Identify which cell holds the provided text, then report its [x, y] central coordinate. 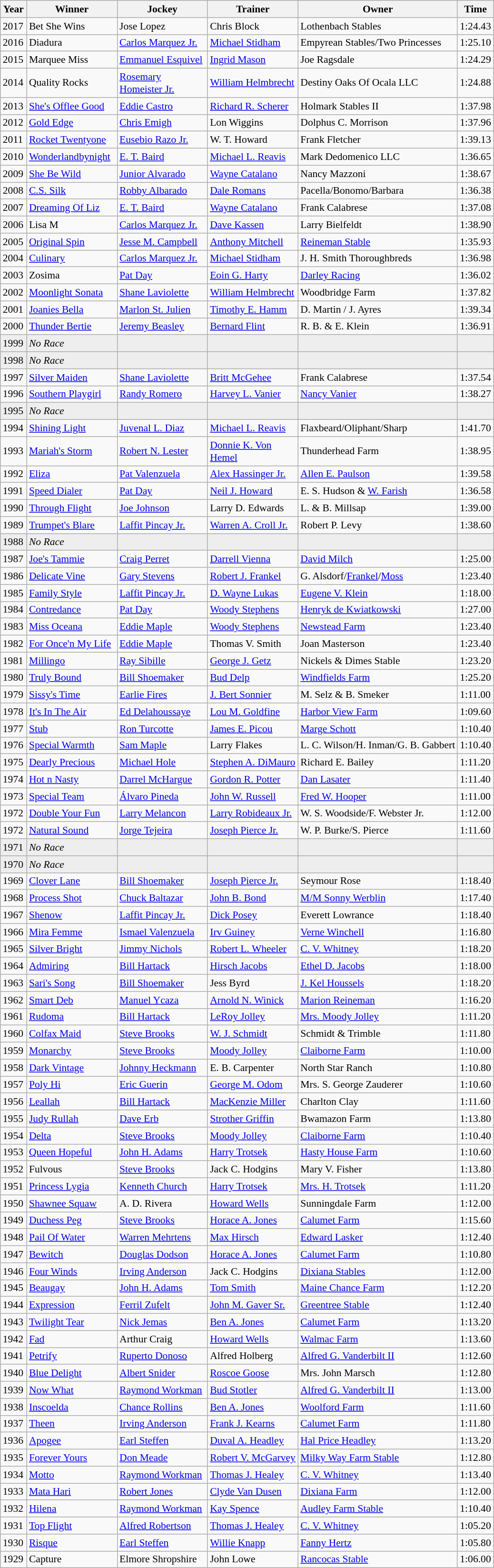
John W. Russell [253, 796]
Southern Playgirl [72, 394]
1933 [13, 1492]
1992 [13, 474]
Eugene V. Klein [378, 593]
Duchess Peg [72, 1221]
1999 [13, 344]
John Lowe [253, 1559]
Harbor View Farm [378, 712]
2007 [13, 208]
Blue Delight [72, 1373]
Apogee [72, 1441]
Sam Maple [162, 745]
Frank Fletcher [378, 140]
Marge Schott [378, 729]
2001 [13, 309]
1976 [13, 745]
Dark Vintage [72, 1068]
Hal Price Headley [378, 1441]
1954 [13, 1136]
J. Bert Sonnier [253, 695]
1945 [13, 1288]
Larry Bielfeldt [378, 225]
1940 [13, 1373]
Judy Rullah [72, 1119]
Dale Romans [253, 191]
2015 [13, 60]
She Be Wild [72, 174]
1969 [13, 881]
2011 [13, 140]
1:39.00 [475, 508]
Alex Hassinger Jr. [253, 474]
Princess Lygia [72, 1187]
Mrs. John Marsch [378, 1373]
Mark Dedomenico LLC [378, 157]
2010 [13, 157]
Craig Perret [162, 559]
M/M Sonny Werblin [378, 898]
1990 [13, 508]
Diadura [72, 43]
1953 [13, 1152]
1:11.40 [475, 780]
Winner [72, 9]
Jeremy Beasley [162, 327]
1:15.60 [475, 1221]
Bet She Wins [72, 26]
1948 [13, 1238]
Capture [72, 1559]
Chance Rollins [162, 1407]
Manuel Ycaza [162, 1000]
John B. Bond [253, 898]
Richard E. Bailey [378, 763]
Year [13, 9]
Forever Yours [72, 1458]
1:39.13 [475, 140]
1946 [13, 1271]
Dave Erb [162, 1119]
W. P. Burke/S. Pierce [378, 831]
1932 [13, 1509]
Douglas Dodson [162, 1254]
Contredance [72, 610]
Darley Racing [378, 276]
Eddie Castro [162, 106]
Top Flight [72, 1526]
Dan Lasater [378, 780]
J. Kel Houssels [378, 983]
2003 [13, 276]
1975 [13, 763]
Mira Femme [72, 932]
1965 [13, 949]
Thunder Bertie [72, 327]
1:37.54 [475, 377]
Colfax Maid [72, 1034]
Ferril Zufelt [162, 1305]
Larry Flakes [253, 745]
Mariah's Storm [72, 451]
1:24.43 [475, 26]
Timothy E. Hamm [253, 309]
1997 [13, 377]
L. & B. Millsap [378, 508]
Holmark Stables II [378, 106]
2004 [13, 258]
Edward Lasker [378, 1238]
Rosemary Homeister Jr. [162, 83]
2012 [13, 123]
Britt McGehee [253, 377]
Mrs. Moody Jolley [378, 1017]
Newstead Farm [378, 627]
Lisa M [72, 225]
Speed Dialer [72, 491]
1974 [13, 780]
Mrs. H. Trotsek [378, 1187]
Thomas V. Smith [253, 644]
1:06.00 [475, 1559]
1:39.58 [475, 474]
MacKenzie Miller [253, 1102]
1:12.20 [475, 1288]
Queen Hopeful [72, 1152]
Robby Albarado [162, 191]
1:41.70 [475, 428]
Jesse M. Campbell [162, 242]
Walmac Farm [378, 1339]
Millingo [72, 661]
Emmanuel Esquivel [162, 60]
1960 [13, 1034]
Lon Wiggins [253, 123]
Charlton Clay [378, 1102]
Poly Hi [72, 1085]
Arnold N. Winick [253, 1000]
Álvaro Pineda [162, 796]
Willie Knapp [253, 1543]
Reineman Stable [378, 242]
Trainer [253, 9]
Gold Edge [72, 123]
Michael Hole [162, 763]
2006 [13, 225]
Donnie K. Von Hemel [253, 451]
Pail Of Water [72, 1238]
Quality Rocks [72, 83]
Empyrean Stables/Two Princesses [378, 43]
Juvenal L. Diaz [162, 428]
Robert N. Lester [162, 451]
1942 [13, 1339]
Family Style [72, 593]
George M. Odom [253, 1085]
Inscoelda [72, 1407]
Stub [72, 729]
1:23.20 [475, 661]
2016 [13, 43]
1967 [13, 915]
Expression [72, 1305]
1:35.93 [475, 242]
Gary Stevens [162, 576]
2013 [13, 106]
Marquee Miss [72, 60]
W. J. Schmidt [253, 1034]
1981 [13, 661]
1971 [13, 847]
1978 [13, 712]
John M. Gaver Sr. [253, 1305]
J. H. Smith Thoroughbreds [378, 258]
W. S. Woodside/F. Webster Jr. [378, 814]
M. Selz & B. Smeker [378, 695]
2000 [13, 327]
Robert V. McGarvey [253, 1458]
Wonderlandbynight [72, 157]
1991 [13, 491]
Albert Snider [162, 1373]
1:36.65 [475, 157]
Don Meade [162, 1458]
Gordon R. Potter [253, 780]
2005 [13, 242]
Kay Spence [253, 1509]
2017 [13, 26]
Nick Jemas [162, 1322]
1983 [13, 627]
Dixiana Stables [378, 1271]
Silver Bright [72, 949]
Ismael Valenzuela [162, 932]
Fad [72, 1339]
1:36.91 [475, 327]
A. D. Rivera [162, 1203]
1:37.82 [475, 293]
Stephen A. DiMauro [253, 763]
D. Wayne Lukas [253, 593]
Beaugay [72, 1288]
1:13.00 [475, 1390]
Hot n Nasty [72, 780]
1996 [13, 394]
Eric Guerin [162, 1085]
1:10.00 [475, 1051]
Truly Bound [72, 678]
1980 [13, 678]
Jimmy Nichols [162, 949]
1941 [13, 1356]
Zosima [72, 276]
Through Flight [72, 508]
1936 [13, 1441]
Moonlight Sonata [72, 293]
Dixiana Farm [378, 1492]
Rudoma [72, 1017]
Double Your Fun [72, 814]
Henryk de Kwiatkowski [378, 610]
Nancy Vanier [378, 394]
1986 [13, 576]
1943 [13, 1322]
Shining Light [72, 428]
Fulvous [72, 1170]
Lothenbach Stables [378, 26]
Johnny Heckmann [162, 1068]
Joanies Bella [72, 309]
Dearly Precious [72, 763]
It's In The Air [72, 712]
1:25.10 [475, 43]
1:09.60 [475, 712]
Chris Emigh [162, 123]
Anthony Mitchell [253, 242]
Chris Block [253, 26]
1959 [13, 1051]
Arthur Craig [162, 1339]
Larry Robideaux Jr. [253, 814]
Max Hirsch [253, 1238]
Marion Reineman [378, 1000]
1939 [13, 1390]
1929 [13, 1559]
Schmidt & Trimble [378, 1034]
Duval A. Headley [253, 1441]
2002 [13, 293]
Audley Farm Stable [378, 1509]
Joe Johnson [162, 508]
Jose Lopez [162, 26]
1995 [13, 411]
Larry D. Edwards [253, 508]
Joan Masterson [378, 644]
Joe Ragsdale [378, 60]
Culinary [72, 258]
Tom Smith [253, 1288]
1970 [13, 864]
D. Martin / J. Ayres [378, 309]
Ingrid Mason [253, 60]
1988 [13, 542]
Smart Deb [72, 1000]
1944 [13, 1305]
1930 [13, 1543]
Owner [378, 9]
Bwamazon Farm [378, 1119]
Miss Oceana [72, 627]
Richard R. Scherer [253, 106]
1964 [13, 966]
Frank J. Kearns [253, 1424]
1:38.60 [475, 525]
Shenow [72, 915]
Junior Alvarado [162, 174]
1962 [13, 1000]
Strother Griffin [253, 1119]
1987 [13, 559]
Warren A. Croll Jr. [253, 525]
Greentree Stable [378, 1305]
Larry Melancon [162, 814]
Allen E. Paulson [378, 474]
Verne Winchell [378, 932]
Ed Delahoussaye [162, 712]
Chuck Baltazar [162, 898]
W. T. Howard [253, 140]
Hasty House Farm [378, 1152]
Warren Mehrtens [162, 1238]
Nancy Mazzoni [378, 174]
Time [475, 9]
1956 [13, 1102]
Original Spin [72, 242]
1949 [13, 1221]
1:25.00 [475, 559]
Motto [72, 1475]
1:37.98 [475, 106]
1:36.38 [475, 191]
1:25.20 [475, 678]
Now What [72, 1390]
For Once'n My Life [72, 644]
Trumpet's Blare [72, 525]
Silver Maiden [72, 377]
Fanny Hertz [378, 1543]
Jorge Tejeira [162, 831]
Clyde Van Dusen [253, 1492]
Eoin G. Harty [253, 276]
Everett Lowrance [378, 915]
1966 [13, 932]
1:36.58 [475, 491]
Fred W. Hooper [378, 796]
1958 [13, 1068]
1993 [13, 451]
1979 [13, 695]
Sissy's Time [72, 695]
1:05.20 [475, 1526]
Flaxbeard/Oliphant/Sharp [378, 428]
Harvey L. Vanier [253, 394]
1:16.20 [475, 1000]
1:27.00 [475, 610]
North Star Ranch [378, 1068]
Risque [72, 1543]
Elmore Shropshire [162, 1559]
Darrel McHargue [162, 780]
1931 [13, 1526]
2009 [13, 174]
Theen [72, 1424]
Admiring [72, 966]
Roscoe Goose [253, 1373]
George J. Getz [253, 661]
Delicate Vine [72, 576]
1:13.40 [475, 1475]
Process Shot [72, 898]
Robert P. Levy [378, 525]
1:36.02 [475, 276]
Mata Hari [72, 1492]
1951 [13, 1187]
Jockey [162, 9]
Leallah [72, 1102]
Hirsch Jacobs [253, 966]
Seymour Rose [378, 881]
Delta [72, 1136]
1998 [13, 360]
Alfred Robertson [162, 1526]
Alfred Holberg [253, 1356]
1952 [13, 1170]
Petrify [72, 1356]
1989 [13, 525]
Thunderhead Farm [378, 451]
LeRoy Jolley [253, 1017]
Dreaming Of Liz [72, 208]
1957 [13, 1085]
Sunningdale Farm [378, 1203]
Dave Kassen [253, 225]
She's Offlee Good [72, 106]
1:37.96 [475, 123]
Rocket Twentyone [72, 140]
Woolford Farm [378, 1407]
2008 [13, 191]
1955 [13, 1119]
1977 [13, 729]
Four Winds [72, 1271]
1968 [13, 898]
Windfields Farm [378, 678]
Destiny Oaks Of Ocala LLC [378, 83]
1938 [13, 1407]
Milky Way Farm Stable [378, 1458]
L. C. Wilson/H. Inman/G. B. Gabbert [378, 745]
E. B. Carpenter [253, 1068]
Woodbridge Farm [378, 293]
1984 [13, 610]
Joe's Tammie [72, 559]
1:24.88 [475, 83]
Jess Byrd [253, 983]
1982 [13, 644]
1:38.95 [475, 451]
1963 [13, 983]
1973 [13, 796]
Monarchy [72, 1051]
1:39.34 [475, 309]
1:16.80 [475, 932]
Darrell Vienna [253, 559]
E. S. Hudson & W. Farish [378, 491]
Dick Posey [253, 915]
Neil J. Howard [253, 491]
Ethel D. Jacobs [378, 966]
2014 [13, 83]
Randy Romero [162, 394]
Eliza [72, 474]
Pat Valenzuela [162, 474]
Sari's Song [72, 983]
1961 [13, 1017]
Twilight Tear [72, 1322]
1935 [13, 1458]
1:05.80 [475, 1543]
James E. Picou [253, 729]
Bud Delp [253, 678]
Bernard Flint [253, 327]
Ruperto Donoso [162, 1356]
Nickels & Dimes Stable [378, 661]
1:13.60 [475, 1339]
1:38.90 [475, 225]
1947 [13, 1254]
Mary V. Fisher [378, 1170]
Hilena [72, 1509]
1934 [13, 1475]
1950 [13, 1203]
Robert J. Frankel [253, 576]
Special Team [72, 796]
Robert L. Wheeler [253, 949]
Clover Lane [72, 881]
G. Alsdorf/Frankel/Moss [378, 576]
Dolphus C. Morrison [378, 123]
Ron Turcotte [162, 729]
1:12.60 [475, 1356]
1937 [13, 1424]
1:36.98 [475, 258]
1994 [13, 428]
Pacella/Bonomo/Barbara [378, 191]
1:24.29 [475, 60]
1:37.08 [475, 208]
R. B. & E. Klein [378, 327]
Irv Guiney [253, 932]
Bud Stotler [253, 1390]
Bewitch [72, 1254]
Rancocas Stable [378, 1559]
Eusebio Razo Jr. [162, 140]
1:38.27 [475, 394]
Earlie Fires [162, 695]
Kenneth Church [162, 1187]
1985 [13, 593]
1:38.67 [475, 174]
Marlon St. Julien [162, 309]
Robert Jones [162, 1492]
Natural Sound [72, 831]
Lou M. Goldfine [253, 712]
David Milch [378, 559]
Mrs. S. George Zauderer [378, 1085]
Special Warmth [72, 745]
1:17.40 [475, 898]
Shawnee Squaw [72, 1203]
Maine Chance Farm [378, 1288]
C.S. Silk [72, 191]
Ray Sibille [162, 661]
